Determine the (X, Y) coordinate at the center of the cell enclosing the given text.  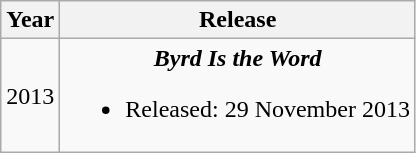
Byrd Is the WordReleased: 29 November 2013 (238, 96)
Release (238, 20)
Year (30, 20)
2013 (30, 96)
